Extract the [x, y] coordinate from the center of the cell holding the provided text.  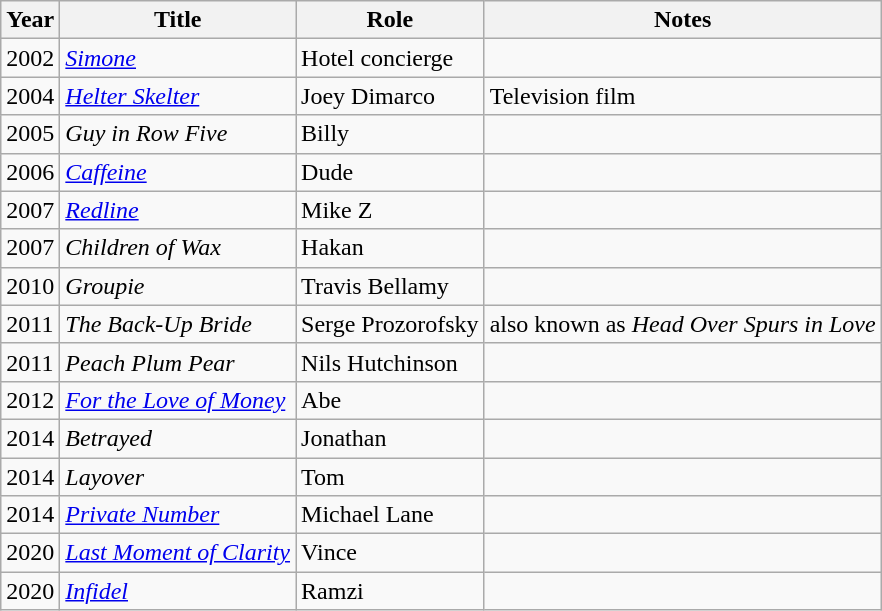
Ramzi [390, 591]
Layover [178, 477]
Simone [178, 58]
Jonathan [390, 438]
For the Love of Money [178, 400]
Helter Skelter [178, 96]
Nils Hutchinson [390, 362]
The Back-Up Bride [178, 324]
Private Number [178, 515]
Caffeine [178, 172]
Television film [682, 96]
Children of Wax [178, 248]
Groupie [178, 286]
Redline [178, 210]
Michael Lane [390, 515]
Infidel [178, 591]
2012 [30, 400]
Vince [390, 553]
2004 [30, 96]
Mike Z [390, 210]
also known as Head Over Spurs in Love [682, 324]
Role [390, 20]
Last Moment of Clarity [178, 553]
Year [30, 20]
Hotel concierge [390, 58]
Tom [390, 477]
Dude [390, 172]
2002 [30, 58]
2006 [30, 172]
Serge Prozorofsky [390, 324]
Betrayed [178, 438]
Joey Dimarco [390, 96]
Peach Plum Pear [178, 362]
Billy [390, 134]
Hakan [390, 248]
Title [178, 20]
2010 [30, 286]
Notes [682, 20]
2005 [30, 134]
Abe [390, 400]
Travis Bellamy [390, 286]
Guy in Row Five [178, 134]
